Determine the [x, y] coordinate at the center of the cell enclosing the given text.  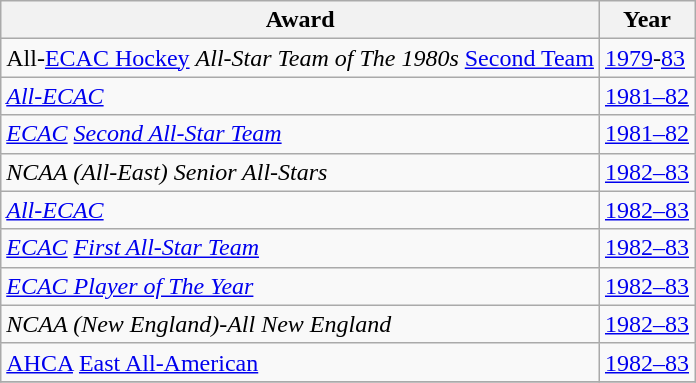
All-ECAC Hockey All-Star Team of The 1980s Second Team [300, 58]
ECAC Player of The Year [300, 286]
AHCA East All-American [300, 362]
ECAC Second All-Star Team [300, 134]
NCAA (New England)-All New England [300, 324]
1979-83 [646, 58]
ECAC First All-Star Team [300, 248]
Year [646, 20]
Award [300, 20]
NCAA (All-East) Senior All-Stars [300, 172]
